Detect which cell encompasses the target text, then output its (X, Y) center coordinate. 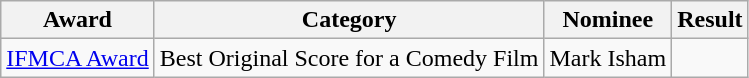
Award (78, 20)
Nominee (608, 20)
Best Original Score for a Comedy Film (349, 58)
Mark Isham (608, 58)
IFMCA Award (78, 58)
Result (710, 20)
Category (349, 20)
